From the cell containing the given text, extract its center point as (x, y) coordinate. 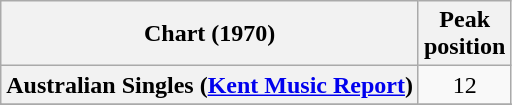
Australian Singles (Kent Music Report) (210, 85)
12 (464, 85)
Chart (1970) (210, 34)
Peakposition (464, 34)
